Pinpoint the cell where the given text exists, returning its (x, y) midpoint coordinate. 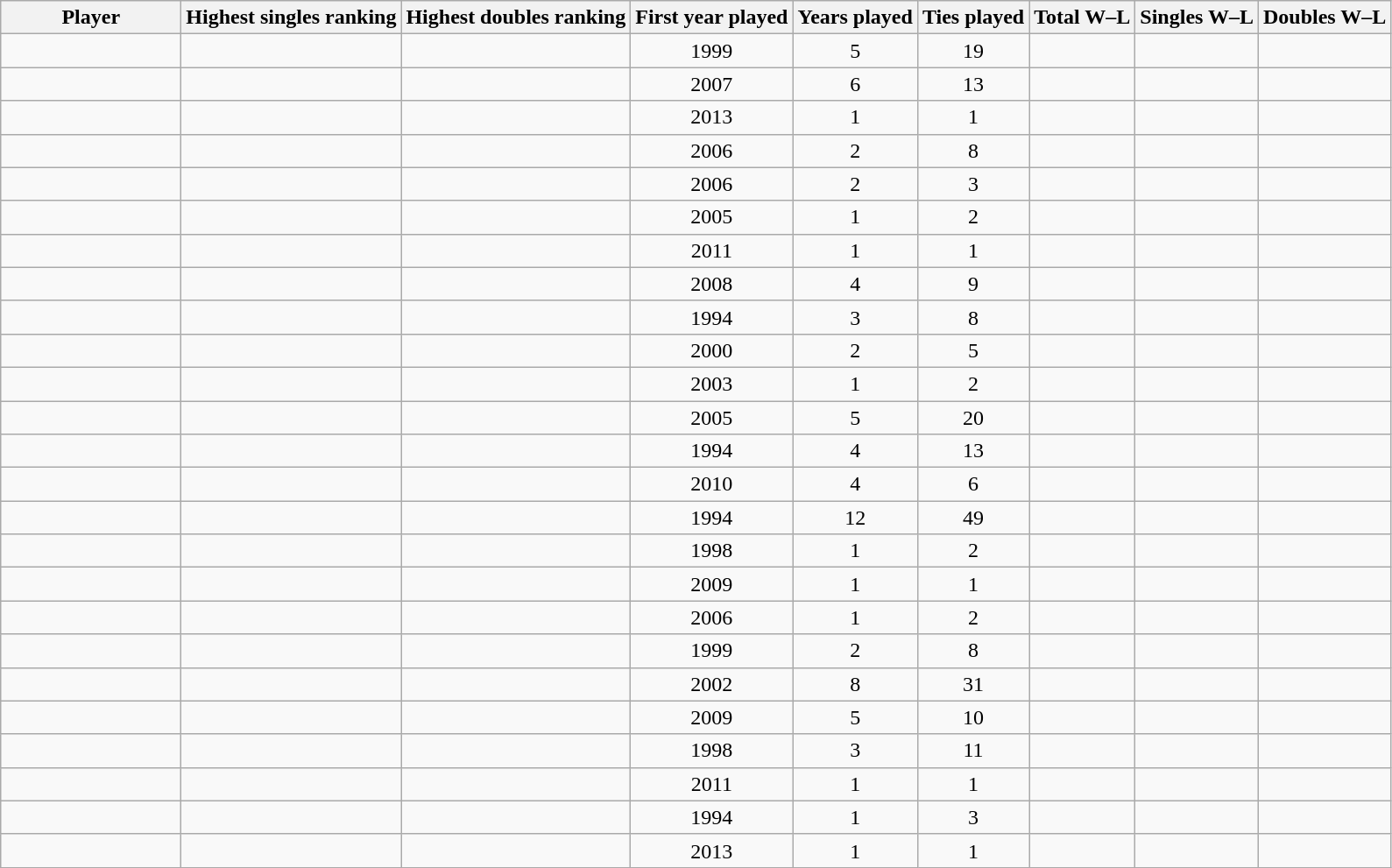
Doubles W–L (1325, 18)
Total W–L (1083, 18)
12 (855, 518)
Player (91, 18)
2002 (711, 684)
10 (972, 717)
Highest singles ranking (291, 18)
49 (972, 518)
19 (972, 51)
2007 (711, 84)
Singles W–L (1197, 18)
Ties played (972, 18)
First year played (711, 18)
Years played (855, 18)
Highest doubles ranking (516, 18)
2008 (711, 284)
11 (972, 751)
2000 (711, 350)
2010 (711, 484)
31 (972, 684)
9 (972, 284)
20 (972, 418)
2003 (711, 384)
